Find where the given text appears and provide that cell's center as [X, Y] coordinate. 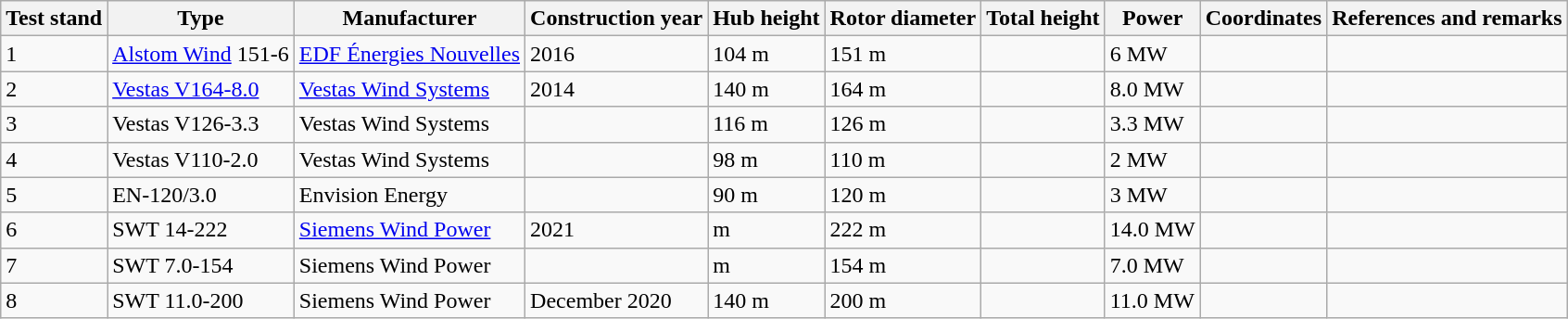
Test stand [54, 19]
6 [54, 230]
200 m [903, 300]
8 [54, 300]
7 [54, 265]
SWT 7.0-154 [201, 265]
Power [1153, 19]
Coordinates [1263, 19]
120 m [903, 195]
3 [54, 124]
151 m [903, 54]
164 m [903, 89]
Vestas V110-2.0 [201, 159]
98 m [766, 159]
Vestas V164-8.0 [201, 89]
5 [54, 195]
References and remarks [1448, 19]
110 m [903, 159]
Manufacturer [410, 19]
2014 [617, 89]
Envision Energy [410, 195]
7.0 MW [1153, 265]
December 2020 [617, 300]
116 m [766, 124]
2 MW [1153, 159]
SWT 14-222 [201, 230]
Vestas V126-3.3 [201, 124]
126 m [903, 124]
11.0 MW [1153, 300]
Rotor diameter [903, 19]
Type [201, 19]
2021 [617, 230]
Construction year [617, 19]
Hub height [766, 19]
EDF Énergies Nouvelles [410, 54]
90 m [766, 195]
Alstom Wind 151-6 [201, 54]
8.0 MW [1153, 89]
SWT 11.0-200 [201, 300]
222 m [903, 230]
2 [54, 89]
Total height [1043, 19]
3 MW [1153, 195]
3.3 MW [1153, 124]
1 [54, 54]
154 m [903, 265]
14.0 MW [1153, 230]
4 [54, 159]
EN-120/3.0 [201, 195]
2016 [617, 54]
6 MW [1153, 54]
104 m [766, 54]
